From the cell containing the given text, extract its center point as (X, Y) coordinate. 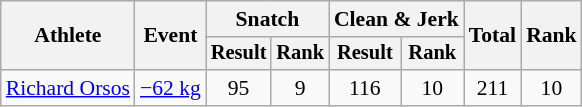
Total (492, 36)
9 (300, 88)
116 (365, 88)
Richard Orsos (68, 88)
Event (170, 36)
Snatch (268, 19)
95 (239, 88)
211 (492, 88)
Athlete (68, 36)
−62 kg (170, 88)
Clean & Jerk (396, 19)
